Scan for the cell matching the given text and deliver its (X, Y) coordinate at center. 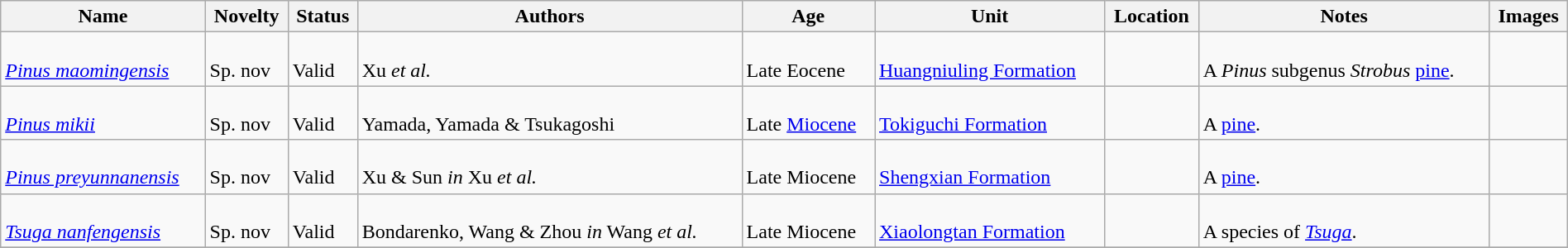
Shengxian Formation (990, 167)
Novelty (246, 17)
Authors (549, 17)
Pinus mikii (103, 112)
Tsuga nanfengensis (103, 220)
Bondarenko, Wang & Zhou in Wang et al. (549, 220)
Unit (990, 17)
Images (1528, 17)
Xu et al. (549, 60)
Status (323, 17)
Pinus maomingensis (103, 60)
Late Eocene (808, 60)
A species of Tsuga. (1344, 220)
Location (1152, 17)
A Pinus subgenus Strobus pine. (1344, 60)
Xu & Sun in Xu et al. (549, 167)
Xiaolongtan Formation (990, 220)
Huangniuling Formation (990, 60)
Notes (1344, 17)
Tokiguchi Formation (990, 112)
Pinus preyunnanensis (103, 167)
Name (103, 17)
Age (808, 17)
Yamada, Yamada & Tsukagoshi (549, 112)
